Locate the cell with the specified text and output its (x, y) center coordinate. 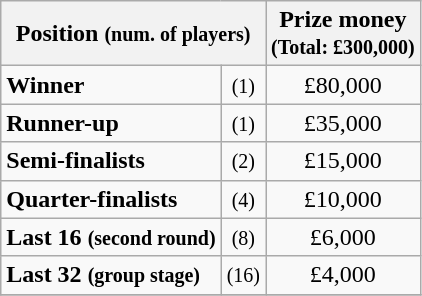
Runner-up (111, 123)
£6,000 (344, 237)
£4,000 (344, 275)
Semi-finalists (111, 161)
(4) (243, 199)
(2) (243, 161)
Last 32 (group stage) (111, 275)
Quarter-finalists (111, 199)
(16) (243, 275)
Position (num. of players) (134, 34)
Prize money(Total: £300,000) (344, 34)
£15,000 (344, 161)
Winner (111, 85)
(8) (243, 237)
£10,000 (344, 199)
Last 16 (second round) (111, 237)
£35,000 (344, 123)
£80,000 (344, 85)
